Provide the [X, Y] coordinate of the cell's center where the given text is located.  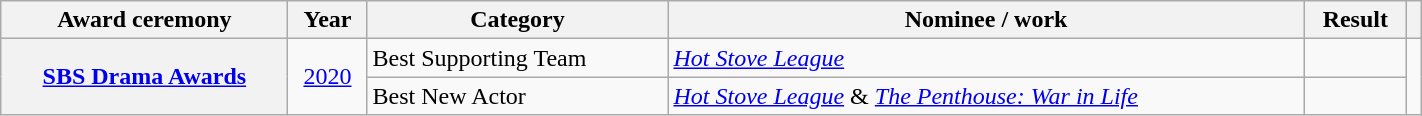
Hot Stove League & The Penthouse: War in Life [986, 96]
Best New Actor [518, 96]
SBS Drama Awards [144, 77]
Hot Stove League [986, 58]
Nominee / work [986, 20]
Result [1355, 20]
Category [518, 20]
2020 [328, 77]
Best Supporting Team [518, 58]
Award ceremony [144, 20]
Year [328, 20]
